Search for the cell housing the specified text and yield its [x, y] center coordinate. 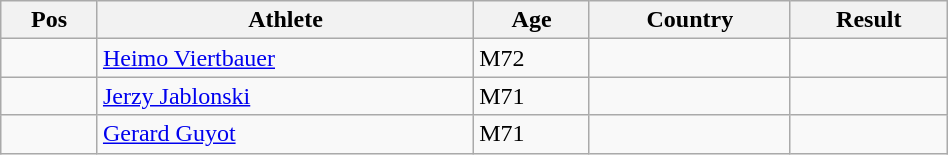
Jerzy Jablonski [285, 96]
Result [868, 20]
Gerard Guyot [285, 134]
Country [690, 20]
Heimo Viertbauer [285, 58]
Pos [50, 20]
Age [532, 20]
M72 [532, 58]
Athlete [285, 20]
